Extract the [x, y] coordinate from the center of the cell holding the provided text.  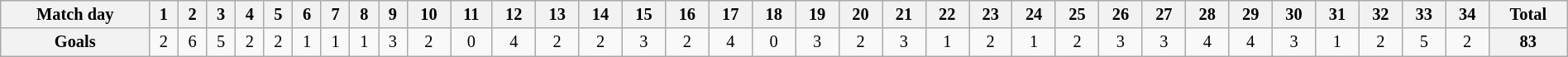
34 [1467, 14]
30 [1293, 14]
28 [1207, 14]
14 [600, 14]
20 [860, 14]
11 [471, 14]
22 [947, 14]
9 [394, 14]
19 [817, 14]
7 [336, 14]
8 [364, 14]
12 [514, 14]
32 [1380, 14]
24 [1034, 14]
25 [1077, 14]
83 [1528, 42]
27 [1164, 14]
29 [1250, 14]
10 [428, 14]
31 [1337, 14]
18 [773, 14]
Total [1528, 14]
26 [1121, 14]
17 [730, 14]
Match day [75, 14]
33 [1424, 14]
15 [643, 14]
21 [904, 14]
13 [557, 14]
Goals [75, 42]
16 [687, 14]
23 [991, 14]
